Find where the given text appears and provide that cell's center as (x, y) coordinate. 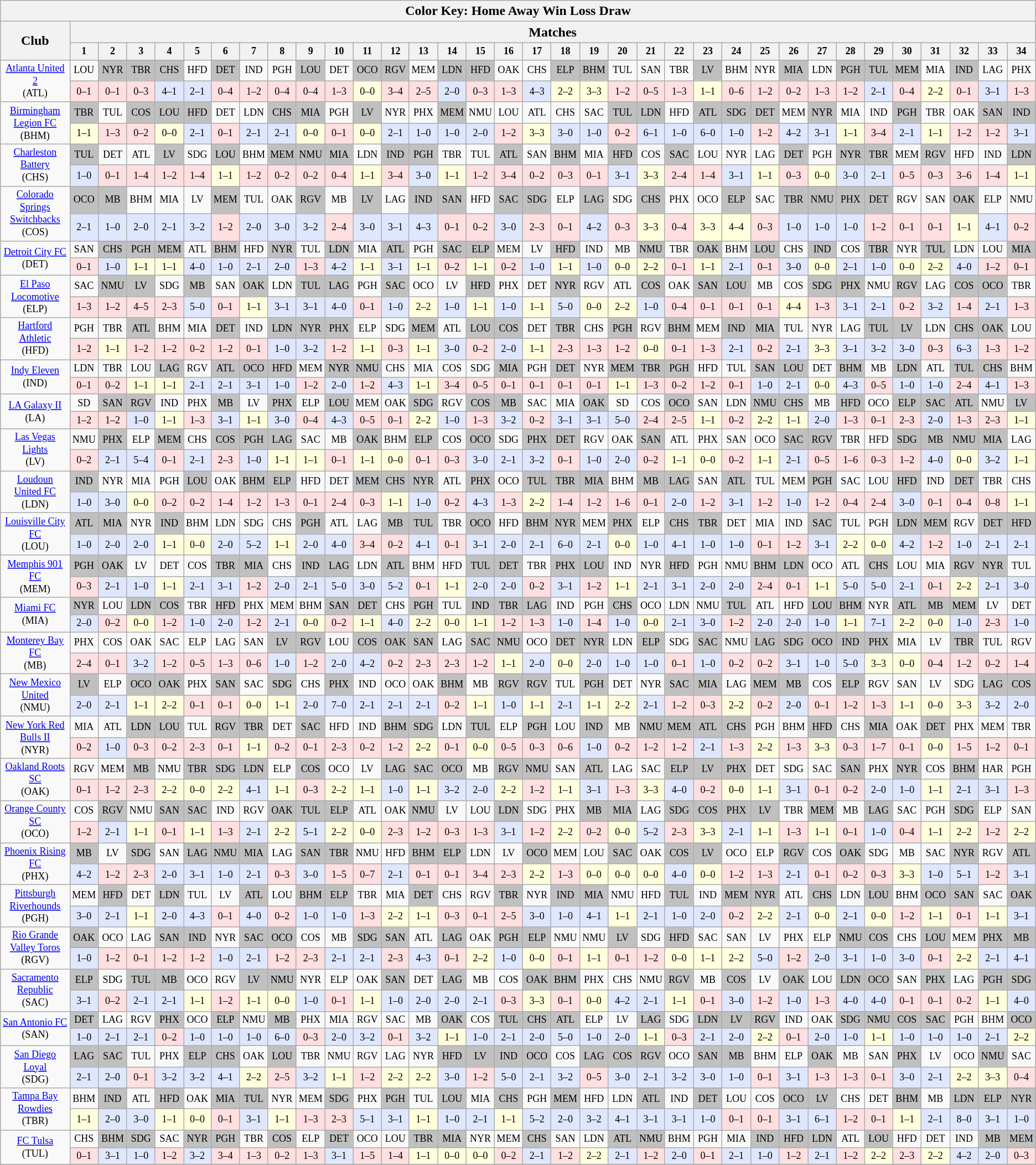
Club (35, 41)
12 (396, 51)
Oakland Roots SC(OAK) (35, 779)
1–7 (879, 748)
28 (850, 51)
LA Galaxy II(LA) (35, 411)
26 (794, 51)
29 (879, 51)
New Mexico United(NMU) (35, 695)
Indy Eleven(IND) (35, 377)
5 (198, 51)
New York Red Bulls II(NYR) (35, 737)
19 (594, 51)
San Antonio FC(SAN) (35, 1028)
4 (169, 51)
Orange County SC(OCO) (35, 821)
Pittsburgh Riverhounds(PGH) (35, 906)
8–0 (964, 1120)
1 (84, 51)
6 (225, 51)
3–6 (964, 175)
15 (480, 51)
San Diego Loyal(SDG) (35, 1067)
11 (367, 51)
18 (566, 51)
Birmingham Legion FC(BHM) (35, 123)
Colorado Springs Switchbacks(COS) (35, 214)
Atlanta United 2(ATL) (35, 81)
22 (679, 51)
Louisville City FC(LOU) (35, 534)
4–5 (141, 307)
6–3 (964, 349)
32 (964, 51)
Color Key: Home Away Win Loss Draw (518, 11)
Las Vegas Lights(LV) (35, 450)
25 (765, 51)
Hartford Athletic(HFD) (35, 339)
Detroit City FC(DET) (35, 258)
0–8 (993, 503)
33 (993, 51)
27 (822, 51)
13 (423, 51)
14 (452, 51)
Rio Grande Valley Toros(RGV) (35, 948)
8 (282, 51)
Charleston Battery(CHS) (35, 165)
HAR (993, 769)
7–1 (879, 623)
17 (537, 51)
Sacramento Republic(SAC) (35, 990)
Phoenix Rising FC(PHX) (35, 863)
20 (623, 51)
2 (113, 51)
Miami FC(MIA) (35, 614)
Loudoun United FC(LDN) (35, 492)
0–7 (367, 874)
23 (708, 51)
3 (141, 51)
5–4 (141, 460)
30 (907, 51)
31 (936, 51)
24 (737, 51)
16 (509, 51)
Matches (552, 32)
10 (339, 51)
7–0 (339, 706)
FC Tulsa(TUL) (35, 1147)
9 (310, 51)
21 (651, 51)
Tampa Bay Rowdies(TBR) (35, 1109)
Memphis 901 FC(MEM) (35, 576)
Monterey Bay FC(MB) (35, 653)
El Paso Locomotive(ELP) (35, 297)
7 (253, 51)
34 (1022, 51)
